Return [X, Y] of the center of cell containing provided text 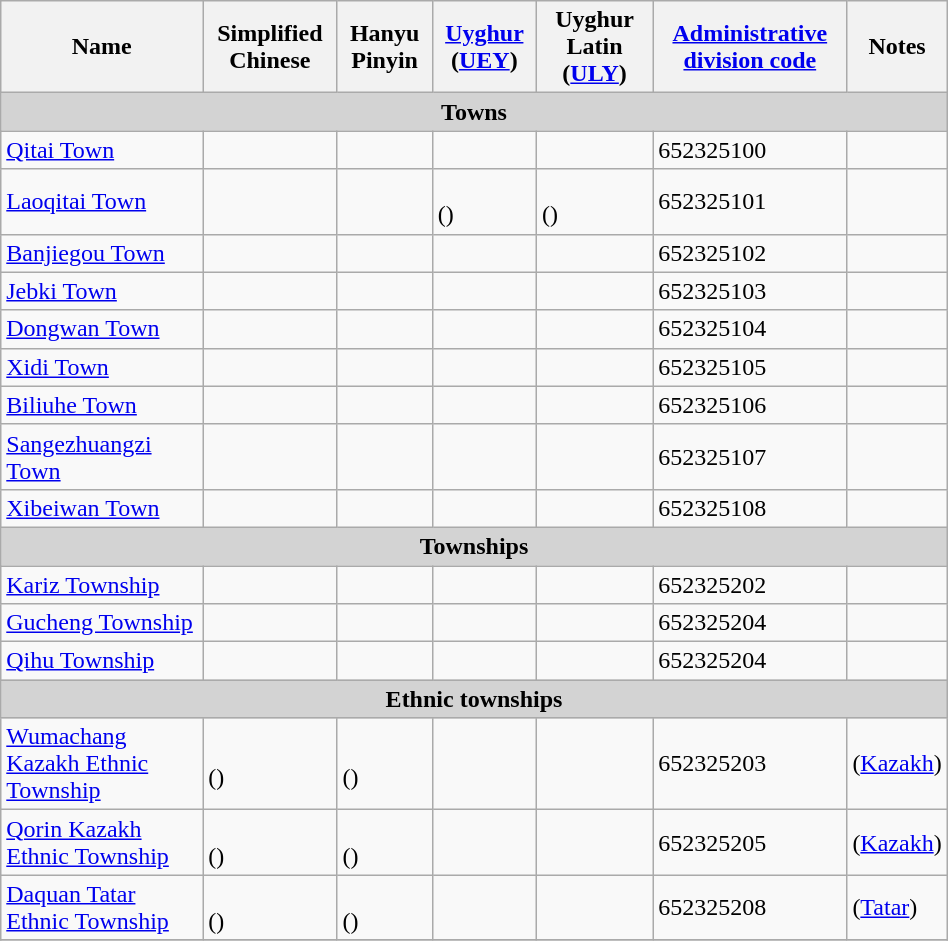
Daquan Tatar Ethnic Township [102, 908]
Qorin Kazakh Ethnic Township [102, 842]
Notes [897, 47]
652325100 [750, 150]
652325107 [750, 456]
652325105 [750, 367]
652325101 [750, 202]
652325205 [750, 842]
652325108 [750, 508]
Wumachang Kazakh Ethnic Township [102, 764]
652325106 [750, 405]
Administrative division code [750, 47]
Uyghur (UEY) [484, 47]
Simplified Chinese [270, 47]
Sangezhuangzi Town [102, 456]
Jebki Town [102, 291]
652325203 [750, 764]
652325208 [750, 908]
Dongwan Town [102, 329]
Qitai Town [102, 150]
Qihu Township [102, 661]
Towns [474, 112]
652325202 [750, 585]
Hanyu Pinyin [384, 47]
Uyghur Latin (ULY) [594, 47]
Gucheng Township [102, 623]
Banjiegou Town [102, 253]
Xibeiwan Town [102, 508]
Kariz Township [102, 585]
(Tatar) [897, 908]
Laoqitai Town [102, 202]
652325103 [750, 291]
Biliuhe Town [102, 405]
652325104 [750, 329]
Ethnic townships [474, 699]
Name [102, 47]
Townships [474, 546]
Xidi Town [102, 367]
652325102 [750, 253]
